From the cell containing the given text, extract its center point as (x, y) coordinate. 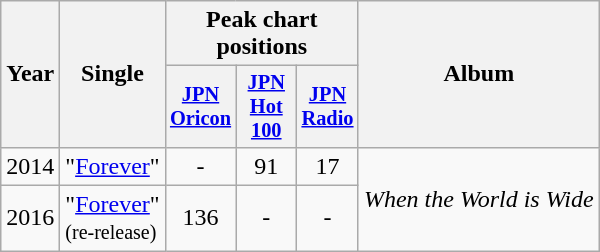
"Forever" (112, 166)
17 (328, 166)
JPNHot 100 (266, 107)
Single (112, 74)
JPNOricon (200, 107)
When the World is Wide (478, 198)
JPNRadio (328, 107)
Year (30, 74)
2014 (30, 166)
91 (266, 166)
"Forever"(re-release) (112, 218)
2016 (30, 218)
Peak chart positions (262, 34)
136 (200, 218)
Album (478, 74)
